Determine the (x, y) coordinate at the center of the cell enclosing the given text.  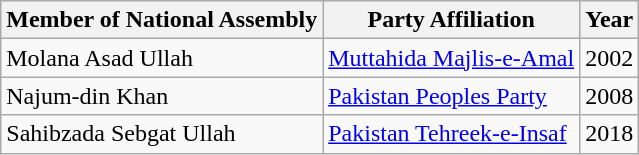
Muttahida Majlis-e-Amal (452, 58)
Party Affiliation (452, 20)
Pakistan Peoples Party (452, 96)
2018 (610, 134)
Pakistan Tehreek-e-Insaf (452, 134)
Molana Asad Ullah (162, 58)
Sahibzada Sebgat Ullah (162, 134)
2008 (610, 96)
2002 (610, 58)
Najum-din Khan (162, 96)
Member of National Assembly (162, 20)
Year (610, 20)
